Provide the (X, Y) coordinate of the cell's center where the given text is located.  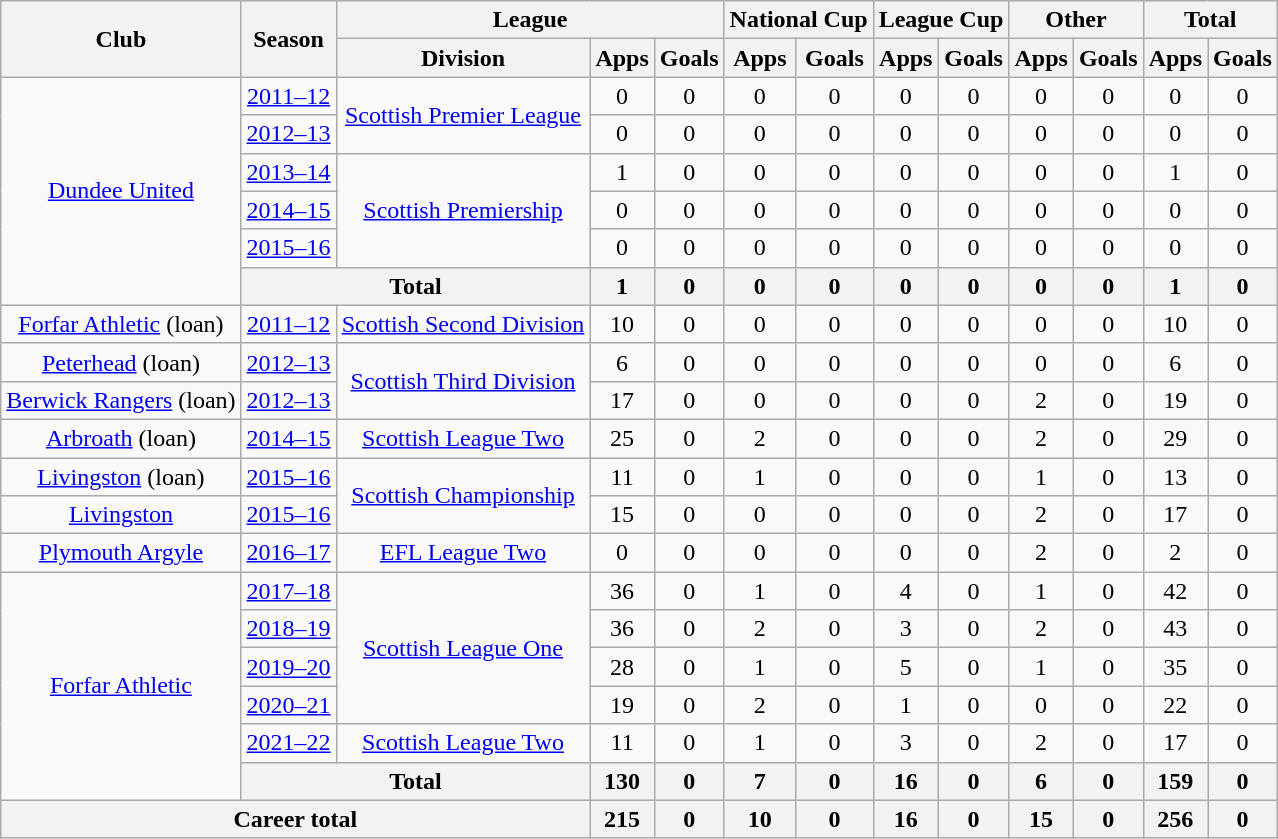
Season (288, 39)
4 (906, 591)
League Cup (941, 20)
Scottish Championship (463, 496)
43 (1175, 629)
Plymouth Argyle (121, 553)
28 (622, 667)
29 (1175, 438)
Division (463, 58)
Livingston (121, 515)
Scottish League One (463, 648)
Arbroath (loan) (121, 438)
League (530, 20)
42 (1175, 591)
EFL League Two (463, 553)
7 (760, 781)
2018–19 (288, 629)
Berwick Rangers (loan) (121, 400)
25 (622, 438)
Scottish Premier League (463, 115)
2021–22 (288, 743)
Club (121, 39)
2016–17 (288, 553)
22 (1175, 705)
Forfar Athletic (121, 686)
13 (1175, 477)
2020–21 (288, 705)
35 (1175, 667)
5 (906, 667)
2019–20 (288, 667)
Scottish Second Division (463, 324)
130 (622, 781)
2017–18 (288, 591)
Other (1076, 20)
Livingston (loan) (121, 477)
Peterhead (loan) (121, 362)
Scottish Third Division (463, 381)
159 (1175, 781)
Forfar Athletic (loan) (121, 324)
215 (622, 819)
2013–14 (288, 172)
256 (1175, 819)
Dundee United (121, 191)
Scottish Premiership (463, 210)
National Cup (798, 20)
Career total (296, 819)
